Extract the [x, y] coordinate from the center of the cell holding the provided text.  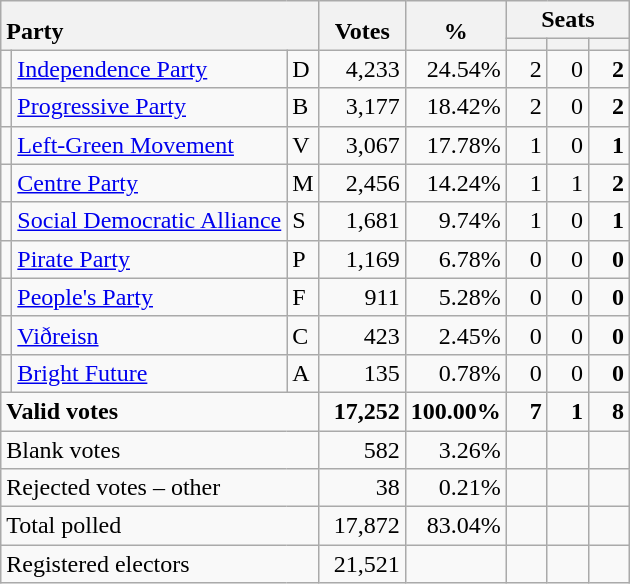
83.04% [456, 526]
3.26% [456, 449]
P [303, 259]
135 [362, 373]
7 [526, 411]
9.74% [456, 221]
Blank votes [160, 449]
14.24% [456, 183]
Pirate Party [150, 259]
18.42% [456, 107]
1,681 [362, 221]
Centre Party [150, 183]
100.00% [456, 411]
Total polled [160, 526]
B [303, 107]
17,872 [362, 526]
A [303, 373]
911 [362, 297]
17,252 [362, 411]
People's Party [150, 297]
6.78% [456, 259]
Bright Future [150, 373]
Social Democratic Alliance [150, 221]
M [303, 183]
Seats [568, 20]
3,177 [362, 107]
Votes [362, 26]
Progressive Party [150, 107]
Party [160, 26]
Left-Green Movement [150, 145]
% [456, 26]
8 [608, 411]
Valid votes [160, 411]
C [303, 335]
24.54% [456, 69]
3,067 [362, 145]
0.78% [456, 373]
38 [362, 488]
582 [362, 449]
S [303, 221]
Registered electors [160, 564]
V [303, 145]
5.28% [456, 297]
0.21% [456, 488]
Independence Party [150, 69]
21,521 [362, 564]
2.45% [456, 335]
2,456 [362, 183]
Viðreisn [150, 335]
Rejected votes – other [160, 488]
F [303, 297]
D [303, 69]
17.78% [456, 145]
4,233 [362, 69]
423 [362, 335]
1,169 [362, 259]
